Provide the (x, y) coordinate of the cell's center where the given text is located.  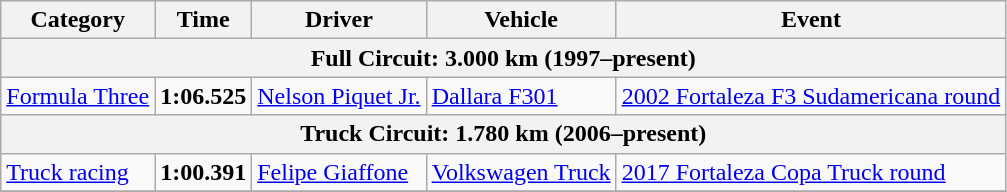
Time (204, 20)
2002 Fortaleza F3 Sudamericana round (811, 96)
Driver (339, 20)
Felipe Giaffone (339, 172)
Truck racing (78, 172)
Truck Circuit: 1.780 km (2006–present) (504, 134)
Formula Three (78, 96)
Volkswagen Truck (521, 172)
Category (78, 20)
1:00.391 (204, 172)
2017 Fortaleza Copa Truck round (811, 172)
Dallara F301 (521, 96)
Event (811, 20)
1:06.525 (204, 96)
Full Circuit: 3.000 km (1997–present) (504, 58)
Nelson Piquet Jr. (339, 96)
Vehicle (521, 20)
